Return (x, y) of the center of cell containing provided text 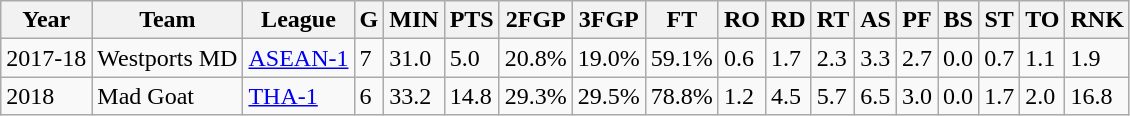
3.0 (916, 96)
6 (369, 96)
2.7 (916, 58)
Year (46, 20)
2.0 (1042, 96)
League (298, 20)
RD (788, 20)
33.2 (414, 96)
6.5 (876, 96)
78.8% (682, 96)
Mad Goat (168, 96)
RO (742, 20)
MIN (414, 20)
7 (369, 58)
ST (1000, 20)
31.0 (414, 58)
PTS (472, 20)
1.1 (1042, 58)
2018 (46, 96)
Team (168, 20)
16.8 (1097, 96)
2017-18 (46, 58)
AS (876, 20)
ASEAN-1 (298, 58)
G (369, 20)
2FGP (536, 20)
3FGP (608, 20)
3.3 (876, 58)
14.8 (472, 96)
RT (833, 20)
5.0 (472, 58)
TO (1042, 20)
FT (682, 20)
29.3% (536, 96)
PF (916, 20)
BS (958, 20)
0.6 (742, 58)
RNK (1097, 20)
5.7 (833, 96)
19.0% (608, 58)
20.8% (536, 58)
59.1% (682, 58)
1.2 (742, 96)
THA-1 (298, 96)
4.5 (788, 96)
Westports MD (168, 58)
29.5% (608, 96)
1.9 (1097, 58)
2.3 (833, 58)
0.7 (1000, 58)
